Identify which cell holds the provided text, then report its [X, Y] central coordinate. 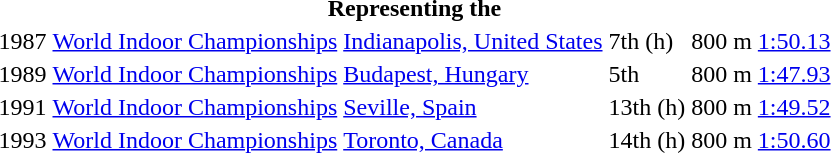
13th (h) [647, 107]
Budapest, Hungary [473, 74]
Indianapolis, United States [473, 41]
7th (h) [647, 41]
Seville, Spain [473, 107]
5th [647, 74]
